From the cell containing the given text, extract its center point as (X, Y) coordinate. 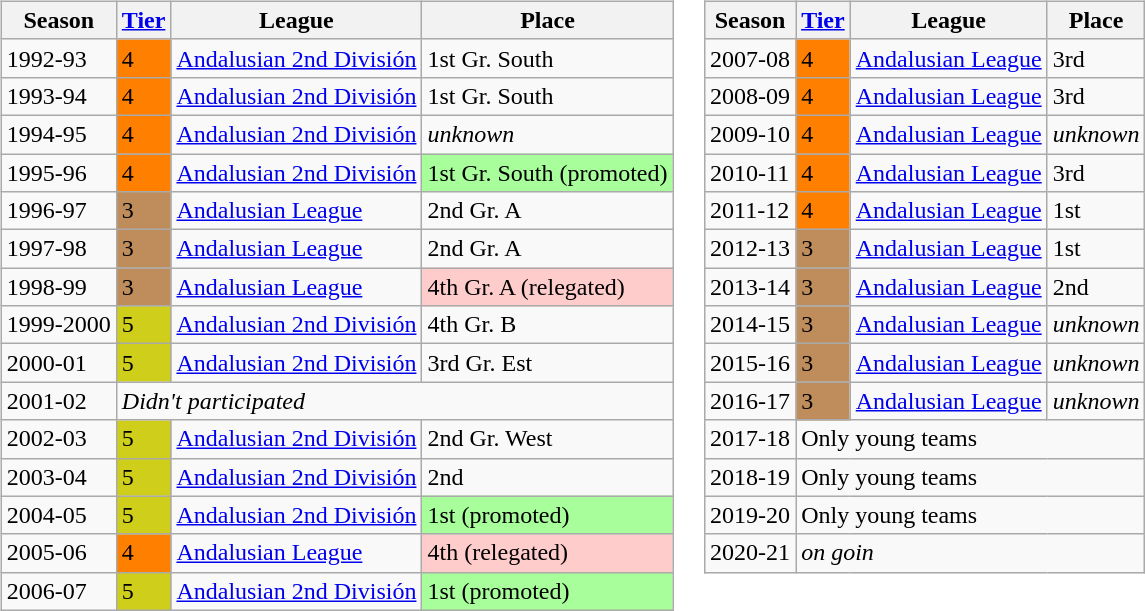
2001-02 (58, 401)
2008-09 (750, 96)
2014-15 (750, 325)
1999-2000 (58, 325)
4th Gr. A (relegated) (548, 287)
2005-06 (58, 553)
1996-97 (58, 211)
2011-12 (750, 211)
4th (relegated) (548, 553)
2nd Gr. West (548, 439)
2003-04 (58, 477)
1st Gr. South (promoted) (548, 173)
2006-07 (58, 591)
3rd Gr. Est (548, 363)
2002-03 (58, 439)
1994-95 (58, 134)
2004-05 (58, 515)
2007-08 (750, 58)
2000-01 (58, 363)
2012-13 (750, 249)
1993-94 (58, 96)
2018-19 (750, 477)
2016-17 (750, 401)
2013-14 (750, 287)
4th Gr. B (548, 325)
2015-16 (750, 363)
2019-20 (750, 515)
1998-99 (58, 287)
1995-96 (58, 173)
2020-21 (750, 553)
on goin (970, 553)
2009-10 (750, 134)
1997-98 (58, 249)
2017-18 (750, 439)
2010-11 (750, 173)
1992-93 (58, 58)
Didn't participated (394, 401)
